Identify which cell holds the provided text, then report its (X, Y) central coordinate. 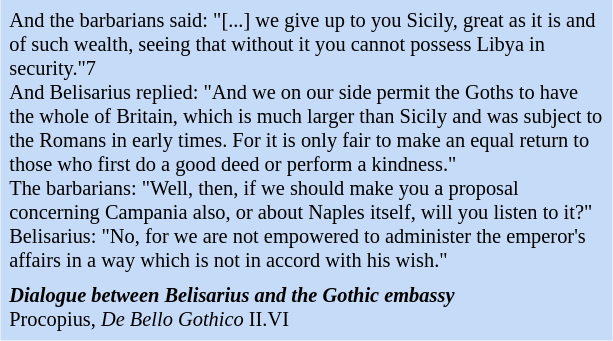
Dialogue between Belisarius and the Gothic embassy Procopius, De Bello Gothico II.VI (306, 308)
